Return (x, y) of the center of cell containing provided text 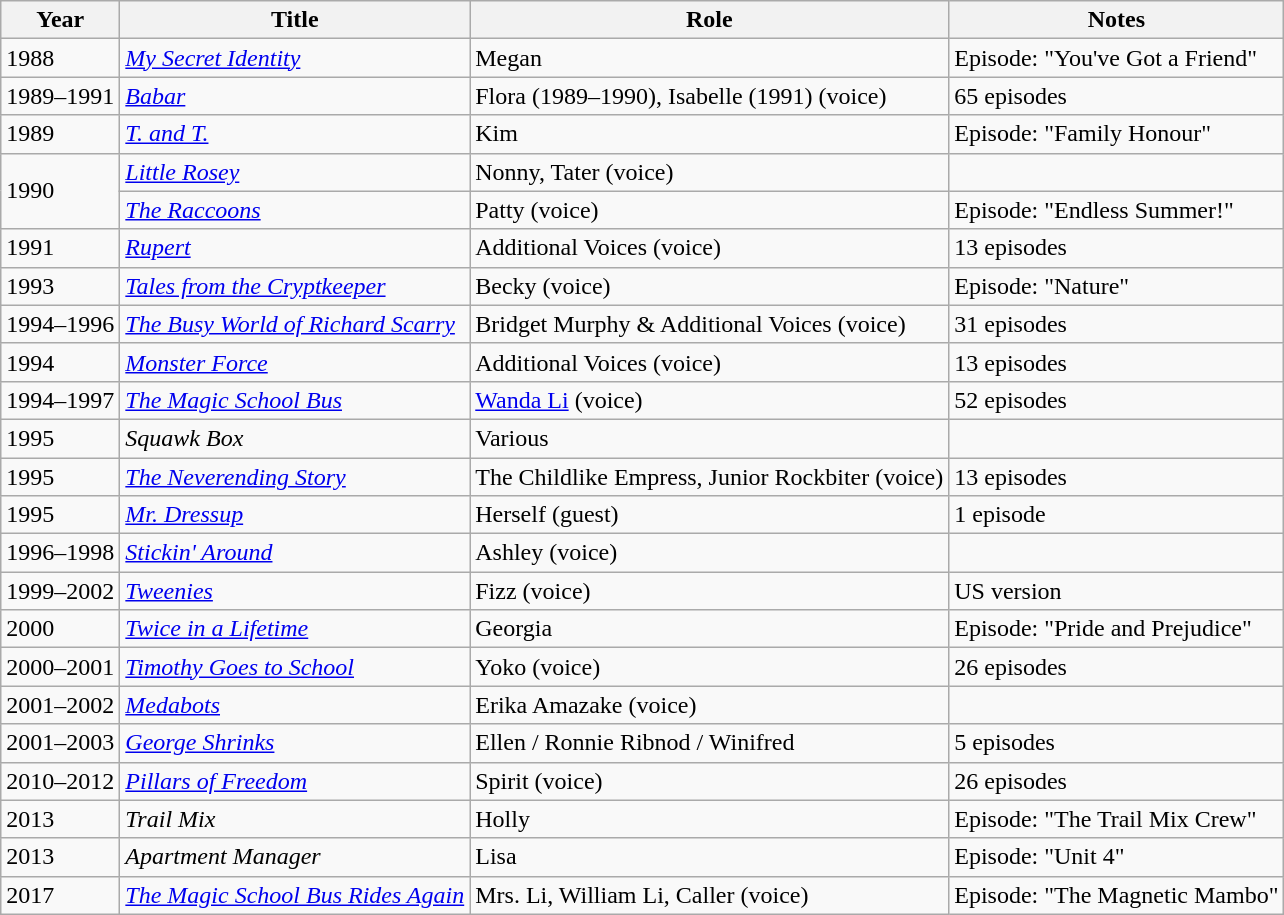
Mr. Dressup (295, 515)
Pillars of Freedom (295, 781)
Holly (710, 819)
1994–1997 (60, 400)
Flora (1989–1990), Isabelle (1991) (voice) (710, 96)
2001–2002 (60, 705)
1988 (60, 58)
Spirit (voice) (710, 781)
2000 (60, 629)
Twice in a Lifetime (295, 629)
Episode: "You've Got a Friend" (1116, 58)
Role (710, 20)
2001–2003 (60, 743)
Kim (710, 134)
Ellen / Ronnie Ribnod / Winifred (710, 743)
5 episodes (1116, 743)
Herself (guest) (710, 515)
Stickin' Around (295, 553)
1994 (60, 362)
The Magic School Bus Rides Again (295, 895)
2010–2012 (60, 781)
Tales from the Cryptkeeper (295, 286)
Timothy Goes to School (295, 667)
1 episode (1116, 515)
US version (1116, 591)
Erika Amazake (voice) (710, 705)
Becky (voice) (710, 286)
Rupert (295, 248)
Episode: "Pride and Prejudice" (1116, 629)
Monster Force (295, 362)
1989 (60, 134)
1993 (60, 286)
Medabots (295, 705)
George Shrinks (295, 743)
Ashley (voice) (710, 553)
Title (295, 20)
The Neverending Story (295, 477)
Megan (710, 58)
Little Rosey (295, 172)
Fizz (voice) (710, 591)
The Childlike Empress, Junior Rockbiter (voice) (710, 477)
Patty (voice) (710, 210)
Babar (295, 96)
Episode: "Unit 4" (1116, 857)
Wanda Li (voice) (710, 400)
Squawk Box (295, 438)
1999–2002 (60, 591)
Notes (1116, 20)
31 episodes (1116, 324)
1996–1998 (60, 553)
Mrs. Li, William Li, Caller (voice) (710, 895)
Episode: "Endless Summer!" (1116, 210)
65 episodes (1116, 96)
Apartment Manager (295, 857)
Various (710, 438)
2017 (60, 895)
2000–2001 (60, 667)
Year (60, 20)
1989–1991 (60, 96)
Yoko (voice) (710, 667)
Lisa (710, 857)
Nonny, Tater (voice) (710, 172)
The Magic School Bus (295, 400)
My Secret Identity (295, 58)
The Raccoons (295, 210)
T. and T. (295, 134)
The Busy World of Richard Scarry (295, 324)
Trail Mix (295, 819)
Episode: "Family Honour" (1116, 134)
1990 (60, 191)
Tweenies (295, 591)
Episode: "The Trail Mix Crew" (1116, 819)
Episode: "The Magnetic Mambo" (1116, 895)
1994–1996 (60, 324)
1991 (60, 248)
Episode: "Nature" (1116, 286)
Georgia (710, 629)
Bridget Murphy & Additional Voices (voice) (710, 324)
52 episodes (1116, 400)
